Output the [x, y] coordinate of the center of the cell containing the given text.  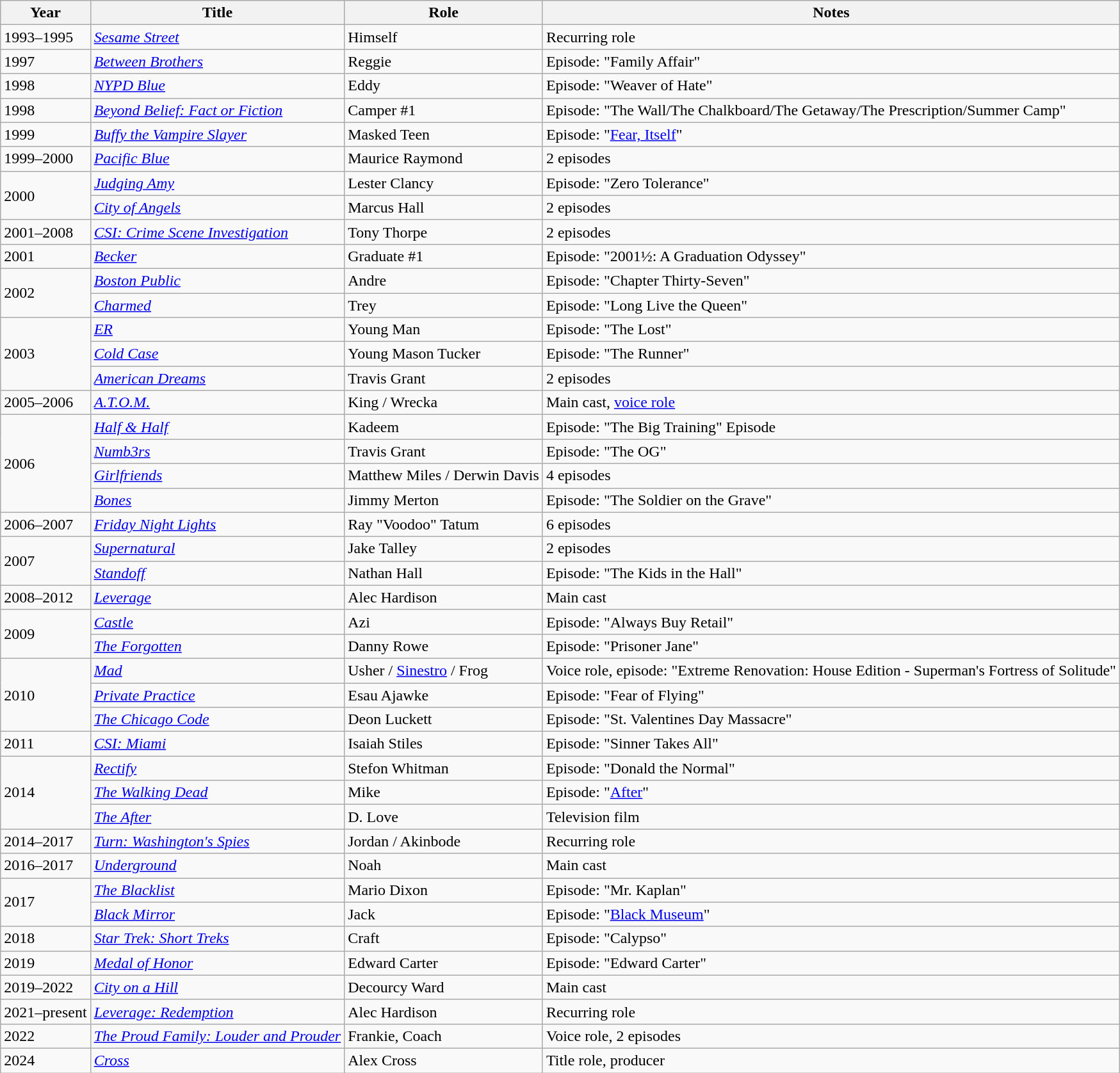
Cross [218, 1060]
1999 [45, 134]
Episode: "Fear, Itself" [831, 134]
Star Trek: Short Treks [218, 939]
Nathan Hall [444, 573]
2002 [45, 293]
City of Angels [218, 207]
2008–2012 [45, 597]
Private Practice [218, 695]
Episode: "Black Museum" [831, 914]
King / Wrecka [444, 403]
Becker [218, 256]
Reggie [444, 61]
Episode: "St. Valentines Day Massacre" [831, 720]
2009 [45, 634]
4 episodes [831, 476]
Black Mirror [218, 914]
Kadeem [444, 427]
Charmed [218, 305]
Episode: "Weaver of Hate" [831, 86]
2007 [45, 561]
1999–2000 [45, 159]
Noah [444, 866]
2001 [45, 256]
The After [218, 817]
Bones [218, 500]
2003 [45, 354]
Standoff [218, 573]
The Proud Family: Louder and Prouder [218, 1036]
2022 [45, 1036]
2005–2006 [45, 403]
The Blacklist [218, 890]
Jake Talley [444, 549]
Episode: "Donald the Normal" [831, 768]
Himself [444, 37]
2014 [45, 793]
Tony Thorpe [444, 232]
2006–2007 [45, 524]
Marcus Hall [444, 207]
Supernatural [218, 549]
2006 [45, 464]
Episode: "Always Buy Retail" [831, 622]
Maurice Raymond [444, 159]
Episode: "Chapter Thirty-Seven" [831, 280]
Jordan / Akinbode [444, 841]
Craft [444, 939]
2010 [45, 695]
CSI: Miami [218, 744]
Usher / Sinestro / Frog [444, 670]
ER [218, 330]
1997 [45, 61]
2016–2017 [45, 866]
Main cast, voice role [831, 403]
The Walking Dead [218, 793]
Episode: "Edward Carter" [831, 963]
Eddy [444, 86]
Mad [218, 670]
Episode: "Zero Tolerance" [831, 183]
Half & Half [218, 427]
Girlfriends [218, 476]
6 episodes [831, 524]
Buffy the Vampire Slayer [218, 134]
Episode: "Prisoner Jane" [831, 646]
Masked Teen [444, 134]
Role [444, 13]
Sesame Street [218, 37]
Alex Cross [444, 1060]
Cold Case [218, 354]
Young Mason Tucker [444, 354]
2019–2022 [45, 987]
Camper #1 [444, 110]
The Chicago Code [218, 720]
Episode: "The Soldier on the Grave" [831, 500]
Isaiah Stiles [444, 744]
Television film [831, 817]
2018 [45, 939]
Underground [218, 866]
D. Love [444, 817]
NYPD Blue [218, 86]
Young Man [444, 330]
2001–2008 [45, 232]
Deon Luckett [444, 720]
Episode: "Sinner Takes All" [831, 744]
The Forgotten [218, 646]
Andre [444, 280]
Azi [444, 622]
2019 [45, 963]
Edward Carter [444, 963]
Notes [831, 13]
1993–1995 [45, 37]
Mike [444, 793]
Episode: "Fear of Flying" [831, 695]
Numb3rs [218, 451]
Mario Dixon [444, 890]
Episode: "Calypso" [831, 939]
2024 [45, 1060]
Leverage: Redemption [218, 1012]
Lester Clancy [444, 183]
Medal of Honor [218, 963]
Episode: "The Kids in the Hall" [831, 573]
Leverage [218, 597]
American Dreams [218, 378]
Jimmy Merton [444, 500]
City on a Hill [218, 987]
Title [218, 13]
Episode: "The Wall/The Chalkboard/The Getaway/The Prescription/Summer Camp" [831, 110]
Episode: "The Runner" [831, 354]
2021–present [45, 1012]
Esau Ajawke [444, 695]
Episode: "The OG" [831, 451]
Danny Rowe [444, 646]
Between Brothers [218, 61]
Jack [444, 914]
Castle [218, 622]
Graduate #1 [444, 256]
Voice role, episode: "Extreme Renovation: House Edition - Superman's Fortress of Solitude" [831, 670]
Episode: "2001½: A Graduation Odyssey" [831, 256]
2000 [45, 195]
Frankie, Coach [444, 1036]
Friday Night Lights [218, 524]
Turn: Washington's Spies [218, 841]
Episode: "Mr. Kaplan" [831, 890]
Matthew Miles / Derwin Davis [444, 476]
A.T.O.M. [218, 403]
Ray "Voodoo" Tatum [444, 524]
Pacific Blue [218, 159]
Boston Public [218, 280]
Year [45, 13]
2014–2017 [45, 841]
Episode: "The Lost" [831, 330]
Rectify [218, 768]
Episode: "The Big Training" Episode [831, 427]
2011 [45, 744]
Voice role, 2 episodes [831, 1036]
CSI: Crime Scene Investigation [218, 232]
Judging Amy [218, 183]
Title role, producer [831, 1060]
Stefon Whitman [444, 768]
Trey [444, 305]
Beyond Belief: Fact or Fiction [218, 110]
Episode: "Long Live the Queen" [831, 305]
Episode: "Family Affair" [831, 61]
Episode: "After" [831, 793]
Decourcy Ward [444, 987]
2017 [45, 902]
